Extract the (x, y) coordinate from the center of the cell holding the provided text.  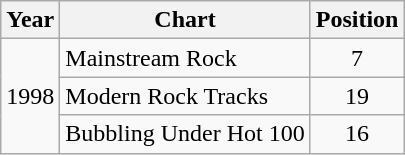
Chart (185, 20)
19 (357, 96)
1998 (30, 96)
16 (357, 134)
Bubbling Under Hot 100 (185, 134)
7 (357, 58)
Year (30, 20)
Modern Rock Tracks (185, 96)
Position (357, 20)
Mainstream Rock (185, 58)
